Extract the (x, y) coordinate from the center of the cell holding the provided text.  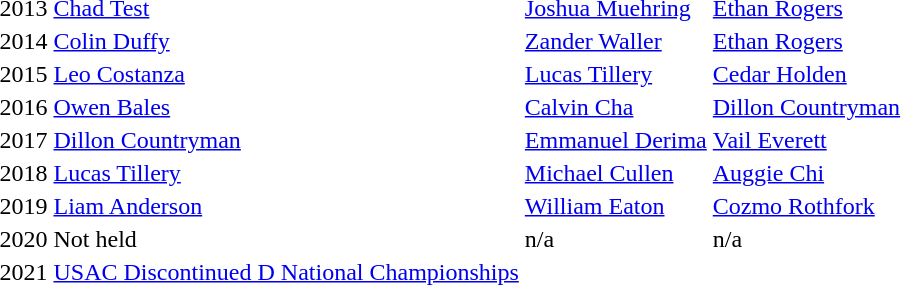
Ethan Rogers (806, 41)
Emmanuel Derima (616, 140)
Michael Cullen (616, 173)
Auggie Chi (806, 173)
Owen Bales (286, 107)
Leo Costanza (286, 74)
Zander Waller (616, 41)
Not held (286, 239)
Vail Everett (806, 140)
Calvin Cha (616, 107)
William Eaton (616, 206)
Colin Duffy (286, 41)
Cedar Holden (806, 74)
Cozmo Rothfork (806, 206)
Liam Anderson (286, 206)
